Identify which cell holds the provided text, then report its (X, Y) central coordinate. 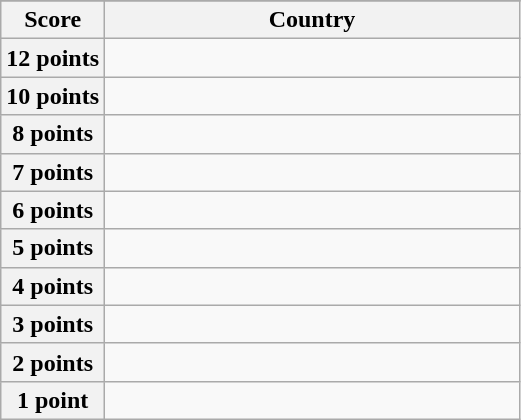
8 points (53, 134)
12 points (53, 58)
10 points (53, 96)
Country (312, 20)
4 points (53, 286)
1 point (53, 400)
3 points (53, 324)
6 points (53, 210)
7 points (53, 172)
5 points (53, 248)
Score (53, 20)
2 points (53, 362)
